For the text-containing cell, return its midpoint in [x, y] coordinate format. 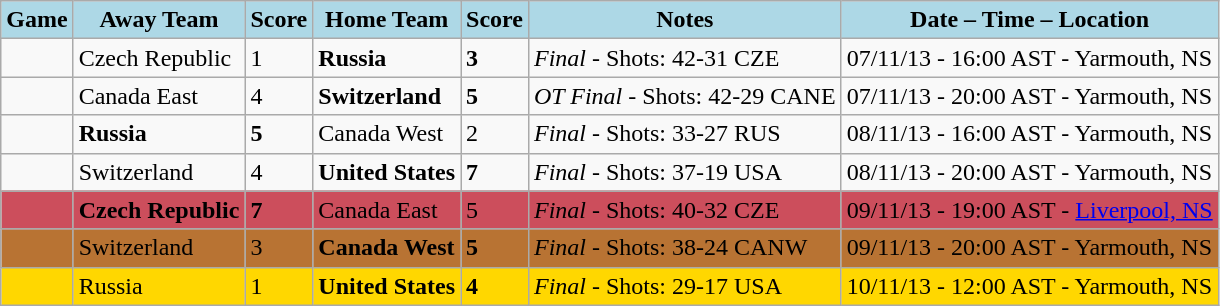
Final - Shots: 33-27 RUS [684, 134]
OT Final - Shots: 42-29 CANE [684, 96]
10/11/13 - 12:00 AST - Yarmouth, NS [1030, 286]
2 [495, 134]
Notes [684, 20]
09/11/13 - 19:00 AST - Liverpool, NS [1030, 210]
09/11/13 - 20:00 AST - Yarmouth, NS [1030, 248]
Final - Shots: 40-32 CZE [684, 210]
Final - Shots: 29-17 USA [684, 286]
08/11/13 - 16:00 AST - Yarmouth, NS [1030, 134]
07/11/13 - 16:00 AST - Yarmouth, NS [1030, 58]
Final - Shots: 38-24 CANW [684, 248]
07/11/13 - 20:00 AST - Yarmouth, NS [1030, 96]
Home Team [387, 20]
Away Team [159, 20]
Game [37, 20]
08/11/13 - 20:00 AST - Yarmouth, NS [1030, 172]
Final - Shots: 37-19 USA [684, 172]
Final - Shots: 42-31 CZE [684, 58]
Date – Time – Location [1030, 20]
